Output the (x, y) coordinate of the center of the cell containing the given text.  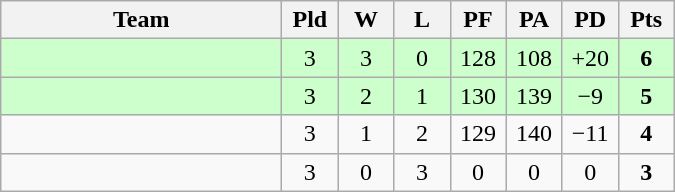
129 (478, 134)
Pts (646, 20)
108 (534, 58)
W (366, 20)
−11 (590, 134)
140 (534, 134)
6 (646, 58)
5 (646, 96)
4 (646, 134)
130 (478, 96)
L (422, 20)
PD (590, 20)
−9 (590, 96)
Pld (310, 20)
128 (478, 58)
+20 (590, 58)
139 (534, 96)
PF (478, 20)
PA (534, 20)
Team (142, 20)
